From the cell containing the given text, extract its center point as [X, Y] coordinate. 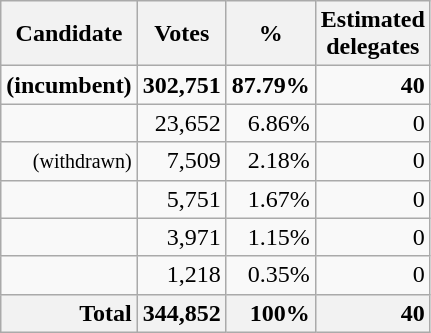
5,751 [182, 199]
Votes [182, 34]
2.18% [270, 161]
Total [69, 313]
87.79% [270, 85]
Candidate [69, 34]
100% [270, 313]
302,751 [182, 85]
6.86% [270, 123]
1,218 [182, 275]
1.15% [270, 237]
3,971 [182, 237]
Estimateddelegates [372, 34]
7,509 [182, 161]
(withdrawn) [69, 161]
0.35% [270, 275]
344,852 [182, 313]
1.67% [270, 199]
% [270, 34]
(incumbent) [69, 85]
23,652 [182, 123]
